Search for the cell housing the specified text and yield its [X, Y] center coordinate. 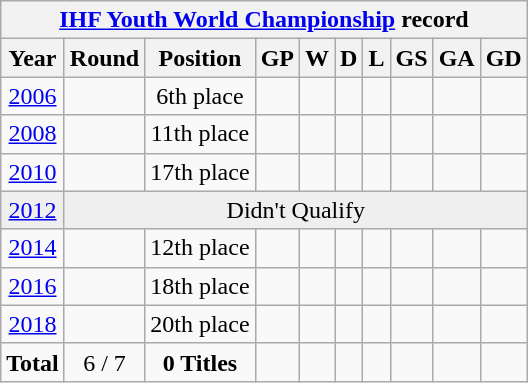
20th place [200, 324]
D [349, 58]
18th place [200, 286]
L [376, 58]
GD [504, 58]
2014 [33, 248]
6th place [200, 96]
GS [412, 58]
Year [33, 58]
11th place [200, 134]
Didn't Qualify [296, 210]
2010 [33, 172]
W [316, 58]
2006 [33, 96]
12th place [200, 248]
6 / 7 [104, 362]
GA [456, 58]
17th place [200, 172]
Position [200, 58]
0 Titles [200, 362]
Total [33, 362]
2018 [33, 324]
2012 [33, 210]
GP [277, 58]
2016 [33, 286]
2008 [33, 134]
Round [104, 58]
IHF Youth World Championship record [264, 20]
